Search for the cell housing the specified text and yield its (X, Y) center coordinate. 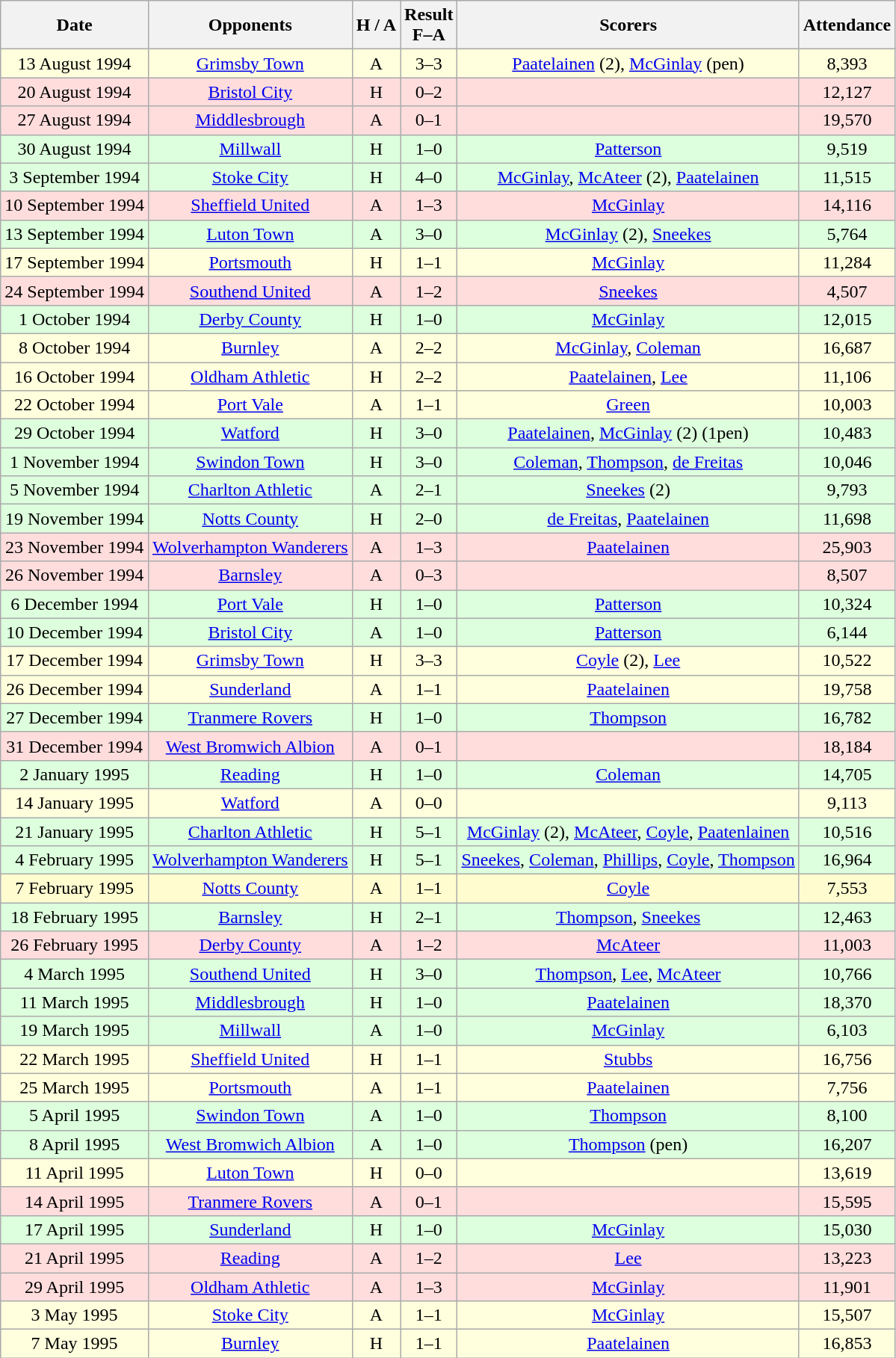
25,903 (847, 547)
10 December 1994 (75, 632)
30 August 1994 (75, 149)
25 March 1995 (75, 1087)
Paatelainen, McGinlay (2) (1pen) (628, 433)
11,106 (847, 376)
14 April 1995 (75, 1201)
4 February 1995 (75, 860)
29 October 1994 (75, 433)
31 December 1994 (75, 746)
13 August 1994 (75, 64)
H / A (376, 25)
6,144 (847, 632)
Paatelainen, Lee (628, 376)
Sneekes (628, 291)
10,003 (847, 405)
11 April 1995 (75, 1173)
Sneekes (2) (628, 490)
McGinlay, Coleman (628, 348)
16,853 (847, 1344)
Coyle (2), Lee (628, 661)
9,113 (847, 803)
McGinlay (2), McAteer, Coyle, Paatenlainen (628, 832)
21 April 1995 (75, 1258)
19 March 1995 (75, 1031)
4,507 (847, 291)
15,595 (847, 1201)
20 August 1994 (75, 92)
Stubbs (628, 1059)
6 December 1994 (75, 604)
18,370 (847, 1002)
16,782 (847, 717)
7,756 (847, 1087)
Sneekes, Coleman, Phillips, Coyle, Thompson (628, 860)
1 November 1994 (75, 462)
18,184 (847, 746)
10,516 (847, 832)
14 January 1995 (75, 803)
19,758 (847, 689)
8,100 (847, 1116)
Coleman, Thompson, de Freitas (628, 462)
19,570 (847, 120)
8,507 (847, 575)
21 January 1995 (75, 832)
15,507 (847, 1315)
Coyle (628, 889)
11 March 1995 (75, 1002)
7 May 1995 (75, 1344)
14,705 (847, 774)
11,901 (847, 1286)
16,687 (847, 348)
4 March 1995 (75, 974)
16,207 (847, 1144)
1 October 1994 (75, 319)
McGinlay (2), Sneekes (628, 234)
11,284 (847, 262)
ResultF–A (429, 25)
12,015 (847, 319)
2–0 (429, 519)
26 December 1994 (75, 689)
18 February 1995 (75, 917)
17 December 1994 (75, 661)
2 January 1995 (75, 774)
8 October 1994 (75, 348)
8,393 (847, 64)
8 April 1995 (75, 1144)
10,766 (847, 974)
22 October 1994 (75, 405)
16,964 (847, 860)
Thompson, Sneekes (628, 917)
Date (75, 25)
16 October 1994 (75, 376)
Lee (628, 1258)
de Freitas, Paatelainen (628, 519)
15,030 (847, 1229)
17 April 1995 (75, 1229)
5 April 1995 (75, 1116)
McAteer (628, 945)
22 March 1995 (75, 1059)
Opponents (250, 25)
17 September 1994 (75, 262)
5 November 1994 (75, 490)
Coleman (628, 774)
10,324 (847, 604)
27 December 1994 (75, 717)
7,553 (847, 889)
0–2 (429, 92)
Thompson, Lee, McAteer (628, 974)
Attendance (847, 25)
5,764 (847, 234)
27 August 1994 (75, 120)
11,698 (847, 519)
13,223 (847, 1258)
0–3 (429, 575)
11,003 (847, 945)
Scorers (628, 25)
11,515 (847, 177)
10 September 1994 (75, 206)
13,619 (847, 1173)
29 April 1995 (75, 1286)
12,463 (847, 917)
6,103 (847, 1031)
9,793 (847, 490)
Paatelainen (2), McGinlay (pen) (628, 64)
7 February 1995 (75, 889)
14,116 (847, 206)
3 September 1994 (75, 177)
24 September 1994 (75, 291)
3 May 1995 (75, 1315)
McGinlay, McAteer (2), Paatelainen (628, 177)
9,519 (847, 149)
26 February 1995 (75, 945)
10,522 (847, 661)
12,127 (847, 92)
26 November 1994 (75, 575)
Thompson (pen) (628, 1144)
23 November 1994 (75, 547)
10,046 (847, 462)
19 November 1994 (75, 519)
16,756 (847, 1059)
10,483 (847, 433)
Green (628, 405)
13 September 1994 (75, 234)
4–0 (429, 177)
